Identify which cell holds the provided text, then report its (X, Y) central coordinate. 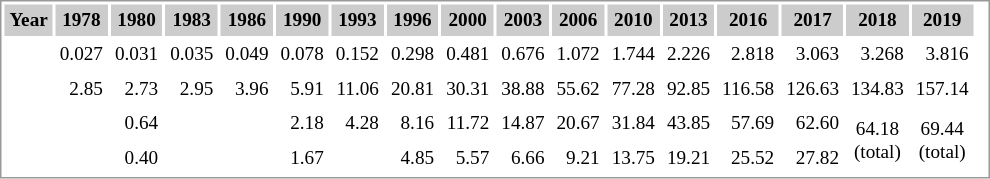
0.676 (523, 55)
43.85 (688, 124)
0.40 (136, 158)
9.21 (578, 158)
2.73 (136, 90)
0.64 (136, 124)
2.85 (81, 90)
2.226 (688, 55)
0.035 (192, 55)
5.91 (302, 90)
1983 (192, 20)
0.298 (412, 55)
2.95 (192, 90)
11.72 (468, 124)
3.96 (247, 90)
1986 (247, 20)
116.58 (748, 90)
1996 (412, 20)
92.85 (688, 90)
2003 (523, 20)
0.031 (136, 55)
27.82 (813, 158)
11.06 (357, 90)
30.31 (468, 90)
0.152 (357, 55)
2010 (633, 20)
14.87 (523, 124)
2006 (578, 20)
134.83 (877, 90)
55.62 (578, 90)
77.28 (633, 90)
69.44(total) (942, 141)
5.57 (468, 158)
1980 (136, 20)
2000 (468, 20)
38.88 (523, 90)
3.063 (813, 55)
0.027 (81, 55)
13.75 (633, 158)
2.818 (748, 55)
2019 (942, 20)
8.16 (412, 124)
1.744 (633, 55)
4.28 (357, 124)
2.18 (302, 124)
20.67 (578, 124)
19.21 (688, 158)
20.81 (412, 90)
Year (28, 20)
2013 (688, 20)
4.85 (412, 158)
126.63 (813, 90)
0.481 (468, 55)
6.66 (523, 158)
64.18(total) (877, 141)
2017 (813, 20)
3.268 (877, 55)
1.67 (302, 158)
31.84 (633, 124)
0.049 (247, 55)
2016 (748, 20)
1993 (357, 20)
2018 (877, 20)
157.14 (942, 90)
3.816 (942, 55)
62.60 (813, 124)
0.078 (302, 55)
1978 (81, 20)
1990 (302, 20)
1.072 (578, 55)
25.52 (748, 158)
57.69 (748, 124)
